Locate the cell with the specified text and output its (x, y) center coordinate. 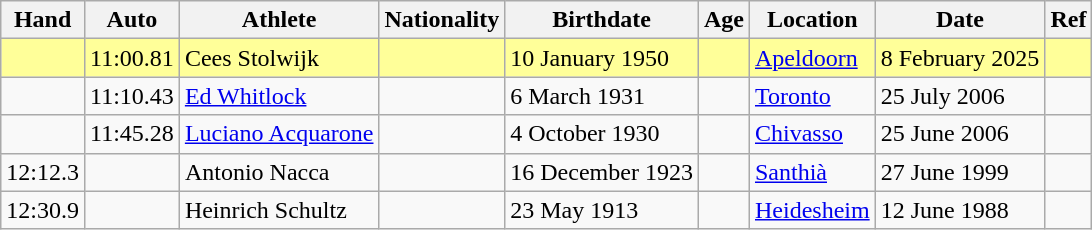
Heidesheim (812, 210)
Cees Stolwijk (279, 58)
Birthdate (602, 20)
6 March 1931 (602, 96)
11:45.28 (132, 134)
Ref (1068, 20)
Auto (132, 20)
Luciano Acquarone (279, 134)
Toronto (812, 96)
8 February 2025 (960, 58)
Apeldoorn (812, 58)
4 October 1930 (602, 134)
Santhià (812, 172)
Heinrich Schultz (279, 210)
27 June 1999 (960, 172)
Date (960, 20)
25 July 2006 (960, 96)
Athlete (279, 20)
Chivasso (812, 134)
Ed Whitlock (279, 96)
11:10.43 (132, 96)
12:12.3 (43, 172)
Antonio Nacca (279, 172)
10 January 1950 (602, 58)
11:00.81 (132, 58)
12 June 1988 (960, 210)
Age (724, 20)
Location (812, 20)
25 June 2006 (960, 134)
Hand (43, 20)
16 December 1923 (602, 172)
23 May 1913 (602, 210)
12:30.9 (43, 210)
Nationality (442, 20)
